For the text-containing cell, return its midpoint in [X, Y] coordinate format. 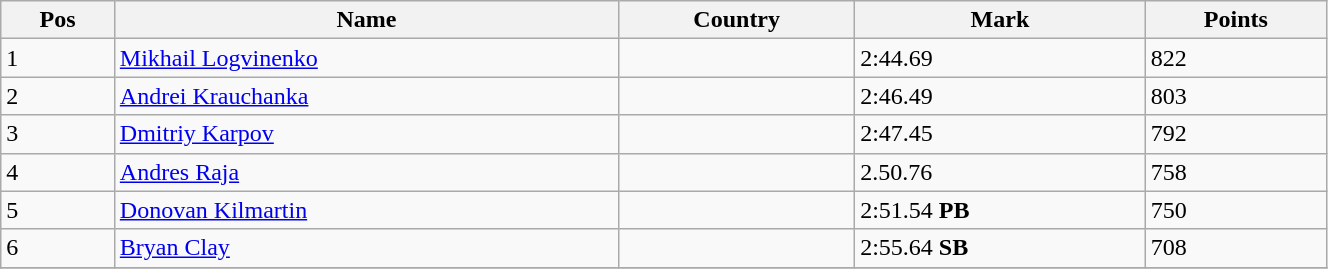
Points [1236, 20]
Mark [1000, 20]
750 [1236, 210]
2:51.54 PB [1000, 210]
792 [1236, 134]
2:47.45 [1000, 134]
4 [58, 172]
6 [58, 248]
2:44.69 [1000, 58]
2:55.64 SB [1000, 248]
Pos [58, 20]
2:46.49 [1000, 96]
Andrei Krauchanka [366, 96]
708 [1236, 248]
Mikhail Logvinenko [366, 58]
Country [737, 20]
Andres Raja [366, 172]
Donovan Kilmartin [366, 210]
3 [58, 134]
5 [58, 210]
758 [1236, 172]
Name [366, 20]
822 [1236, 58]
803 [1236, 96]
Dmitriy Karpov [366, 134]
2.50.76 [1000, 172]
Bryan Clay [366, 248]
2 [58, 96]
1 [58, 58]
